From the cell containing the given text, extract its center point as (x, y) coordinate. 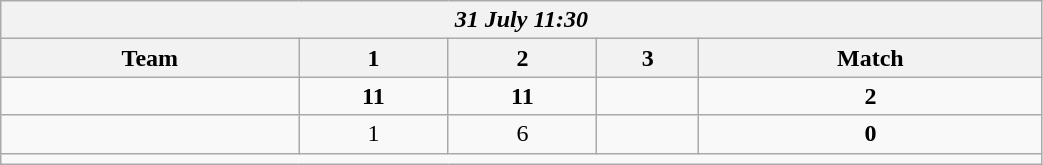
Team (150, 58)
Match (870, 58)
3 (648, 58)
0 (870, 134)
6 (522, 134)
31 July 11:30 (522, 20)
